Return (x, y) of the center of cell containing provided text 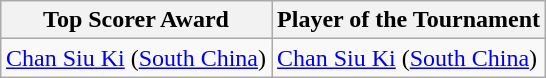
Top Scorer Award (136, 20)
Player of the Tournament (409, 20)
